Detect which cell encompasses the target text, then output its (x, y) center coordinate. 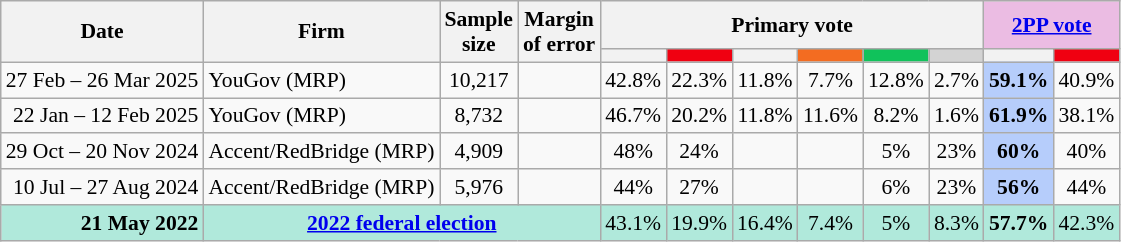
40.9% (1086, 80)
29 Oct – 20 Nov 2024 (102, 152)
6% (896, 187)
10 Jul – 27 Aug 2024 (102, 187)
19.9% (699, 223)
1.6% (956, 116)
61.9% (1018, 116)
Date (102, 32)
8.2% (896, 116)
7.7% (830, 80)
22 Jan – 12 Feb 2025 (102, 116)
38.1% (1086, 116)
2022 federal election (402, 223)
22.3% (699, 80)
4,909 (479, 152)
60% (1018, 152)
12.8% (896, 80)
Marginof error (559, 32)
27 Feb – 26 Mar 2025 (102, 80)
Primary vote (792, 25)
11.6% (830, 116)
16.4% (765, 223)
7.4% (830, 223)
Samplesize (479, 32)
59.1% (1018, 80)
57.7% (1018, 223)
56% (1018, 187)
8,732 (479, 116)
2PP vote (1052, 25)
20.2% (699, 116)
27% (699, 187)
2.7% (956, 80)
24% (699, 152)
42.8% (633, 80)
21 May 2022 (102, 223)
46.7% (633, 116)
43.1% (633, 223)
Firm (321, 32)
8.3% (956, 223)
10,217 (479, 80)
40% (1086, 152)
48% (633, 152)
5,976 (479, 187)
42.3% (1086, 223)
